From the cell containing the given text, extract its center point as (x, y) coordinate. 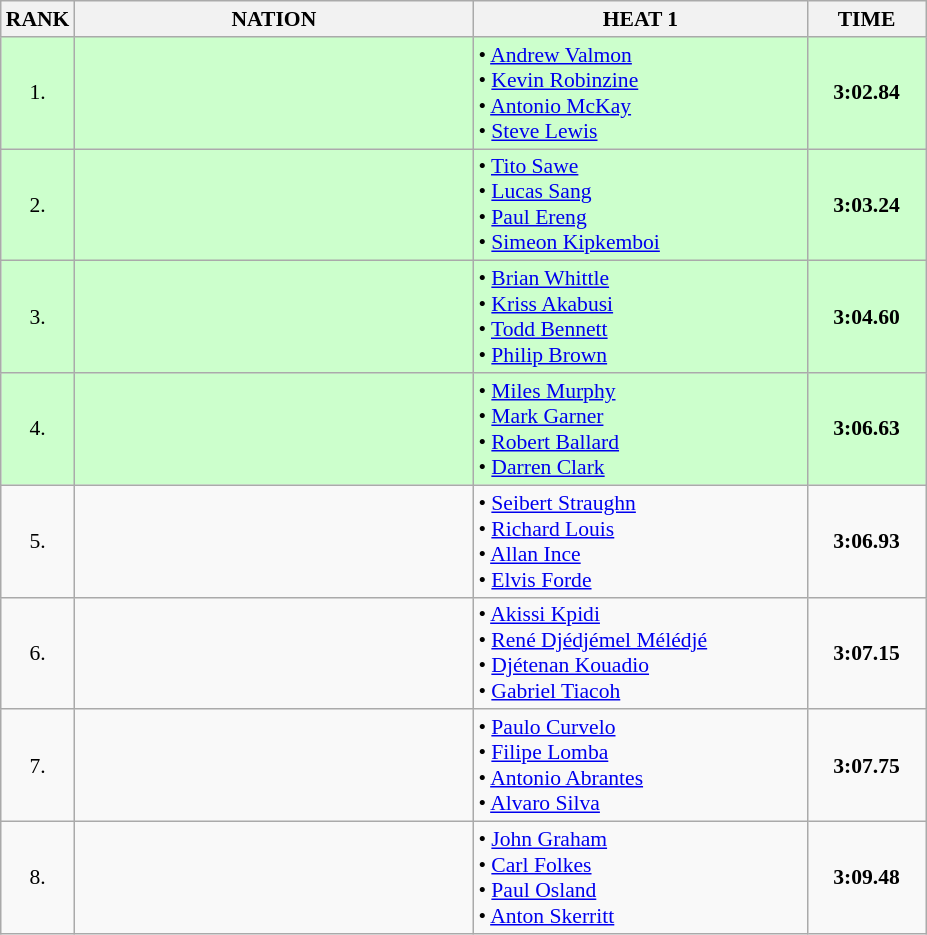
3:09.48 (866, 878)
4. (38, 429)
RANK (38, 19)
3:03.24 (866, 205)
1. (38, 93)
NATION (274, 19)
• Tito Sawe• Lucas Sang• Paul Ereng• Simeon Kipkemboi (640, 205)
• Miles Murphy• Mark Garner• Robert Ballard• Darren Clark (640, 429)
TIME (866, 19)
8. (38, 878)
• Seibert Straughn• Richard Louis• Allan Ince• Elvis Forde (640, 541)
• Paulo Curvelo• Filipe Lomba• Antonio Abrantes• Alvaro Silva (640, 766)
5. (38, 541)
3:04.60 (866, 317)
7. (38, 766)
• Akissi Kpidi• René Djédjémel Mélédjé• Djétenan Kouadio• Gabriel Tiacoh (640, 653)
3. (38, 317)
2. (38, 205)
3:07.75 (866, 766)
3:06.63 (866, 429)
HEAT 1 (640, 19)
• Andrew Valmon• Kevin Robinzine• Antonio McKay• Steve Lewis (640, 93)
• Brian Whittle• Kriss Akabusi• Todd Bennett• Philip Brown (640, 317)
• John Graham• Carl Folkes• Paul Osland• Anton Skerritt (640, 878)
6. (38, 653)
3:02.84 (866, 93)
3:06.93 (866, 541)
3:07.15 (866, 653)
